Determine the (x, y) coordinate at the center of the cell enclosing the given text.  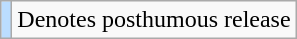
Denotes posthumous release (154, 20)
